Scan for the cell matching the given text and deliver its (X, Y) coordinate at center. 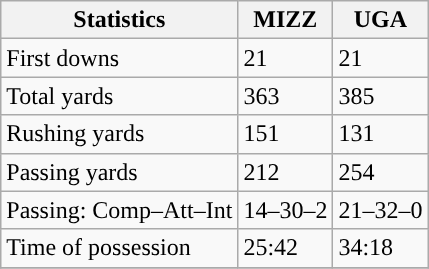
21–32–0 (380, 210)
25:42 (286, 248)
14–30–2 (286, 210)
131 (380, 134)
Time of possession (120, 248)
Passing: Comp–Att–Int (120, 210)
Passing yards (120, 172)
Statistics (120, 20)
Total yards (120, 96)
254 (380, 172)
34:18 (380, 248)
Rushing yards (120, 134)
MIZZ (286, 20)
212 (286, 172)
UGA (380, 20)
First downs (120, 58)
151 (286, 134)
363 (286, 96)
385 (380, 96)
